Scan for the cell matching the given text and deliver its (X, Y) coordinate at center. 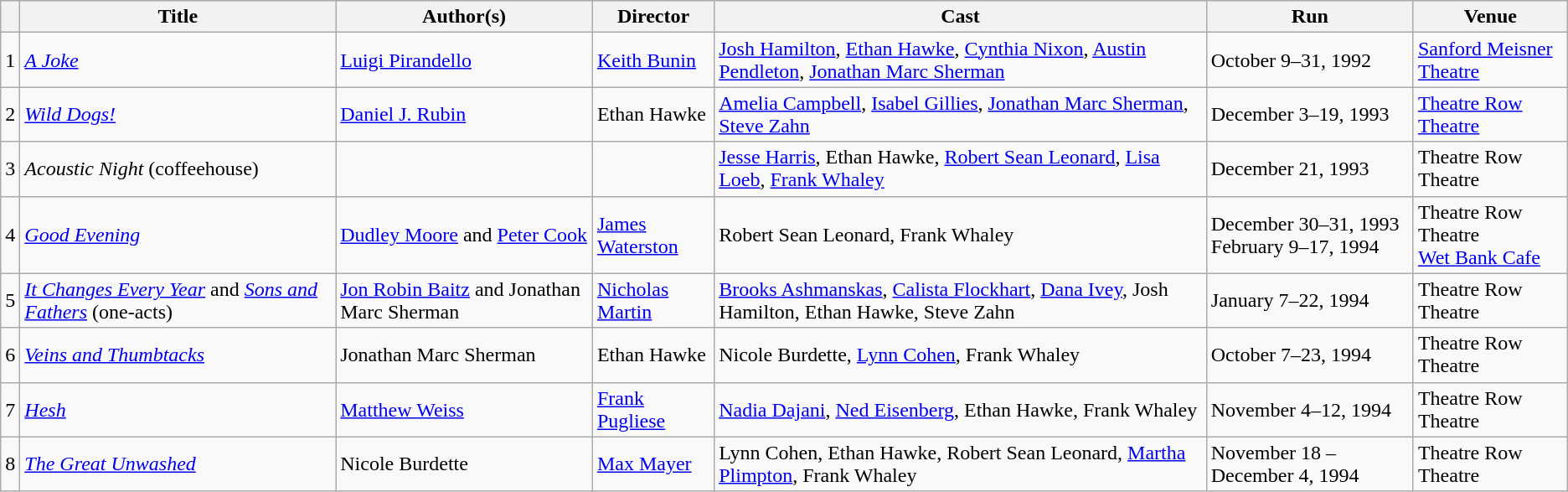
Nicholas Martin (653, 300)
Cast (961, 17)
December 21, 1993 (1310, 169)
December 3–19, 1993 (1310, 114)
Josh Hamilton, Ethan Hawke, Cynthia Nixon, Austin Pendleton, Jonathan Marc Sherman (961, 60)
Matthew Weiss (464, 409)
Nadia Dajani, Ned Eisenberg, Ethan Hawke, Frank Whaley (961, 409)
Jonathan Marc Sherman (464, 355)
Nicole Burdette, Lynn Cohen, Frank Whaley (961, 355)
4 (10, 235)
Max Mayer (653, 464)
Good Evening (178, 235)
8 (10, 464)
Keith Bunin (653, 60)
November 4–12, 1994 (1310, 409)
October 9–31, 1992 (1310, 60)
Venue (1490, 17)
Author(s) (464, 17)
Hesh (178, 409)
January 7–22, 1994 (1310, 300)
Luigi Pirandello (464, 60)
The Great Unwashed (178, 464)
Run (1310, 17)
Acoustic Night (coffeehouse) (178, 169)
Dudley Moore and Peter Cook (464, 235)
Jesse Harris, Ethan Hawke, Robert Sean Leonard, Lisa Loeb, Frank Whaley (961, 169)
2 (10, 114)
It Changes Every Year and Sons and Fathers (one-acts) (178, 300)
Robert Sean Leonard, Frank Whaley (961, 235)
3 (10, 169)
Frank Pugliese (653, 409)
Title (178, 17)
Daniel J. Rubin (464, 114)
7 (10, 409)
6 (10, 355)
Veins and Thumbtacks (178, 355)
Sanford Meisner Theatre (1490, 60)
Theatre Row TheatreWet Bank Cafe (1490, 235)
Amelia Campbell, Isabel Gillies, Jonathan Marc Sherman, Steve Zahn (961, 114)
Wild Dogs! (178, 114)
James Waterston (653, 235)
Lynn Cohen, Ethan Hawke, Robert Sean Leonard, Martha Plimpton, Frank Whaley (961, 464)
Director (653, 17)
Nicole Burdette (464, 464)
A Joke (178, 60)
November 18 – December 4, 1994 (1310, 464)
5 (10, 300)
1 (10, 60)
December 30–31, 1993February 9–17, 1994 (1310, 235)
Jon Robin Baitz and Jonathan Marc Sherman (464, 300)
October 7–23, 1994 (1310, 355)
Brooks Ashmanskas, Calista Flockhart, Dana Ivey, Josh Hamilton, Ethan Hawke, Steve Zahn (961, 300)
